Search for the cell housing the specified text and yield its [x, y] center coordinate. 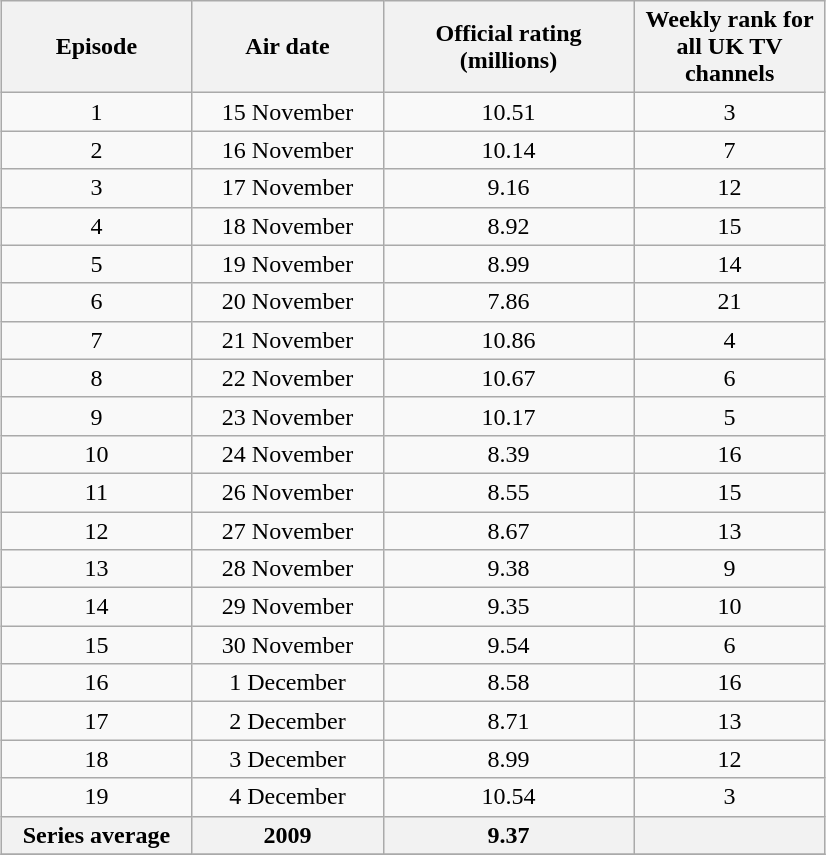
19 November [288, 264]
10.67 [508, 378]
17 [96, 721]
Series average [96, 835]
20 November [288, 302]
17 November [288, 188]
7.86 [508, 302]
23 November [288, 416]
15 November [288, 112]
8.58 [508, 683]
Official rating (millions) [508, 47]
27 November [288, 531]
1 December [288, 683]
8.67 [508, 531]
26 November [288, 492]
8 [96, 378]
9.54 [508, 645]
9.16 [508, 188]
16 November [288, 150]
11 [96, 492]
4 December [288, 797]
8.55 [508, 492]
10.51 [508, 112]
Weekly rank for all UK TV channels [730, 47]
22 November [288, 378]
10.54 [508, 797]
30 November [288, 645]
8.71 [508, 721]
Episode [96, 47]
24 November [288, 454]
2 [96, 150]
10.17 [508, 416]
Air date [288, 47]
21 [730, 302]
29 November [288, 607]
21 November [288, 340]
8.39 [508, 454]
10.86 [508, 340]
2009 [288, 835]
18 November [288, 226]
18 [96, 759]
28 November [288, 569]
3 December [288, 759]
2 December [288, 721]
9.35 [508, 607]
10.14 [508, 150]
1 [96, 112]
19 [96, 797]
9.38 [508, 569]
8.92 [508, 226]
9.37 [508, 835]
